Scan for the cell matching the given text and deliver its [x, y] coordinate at center. 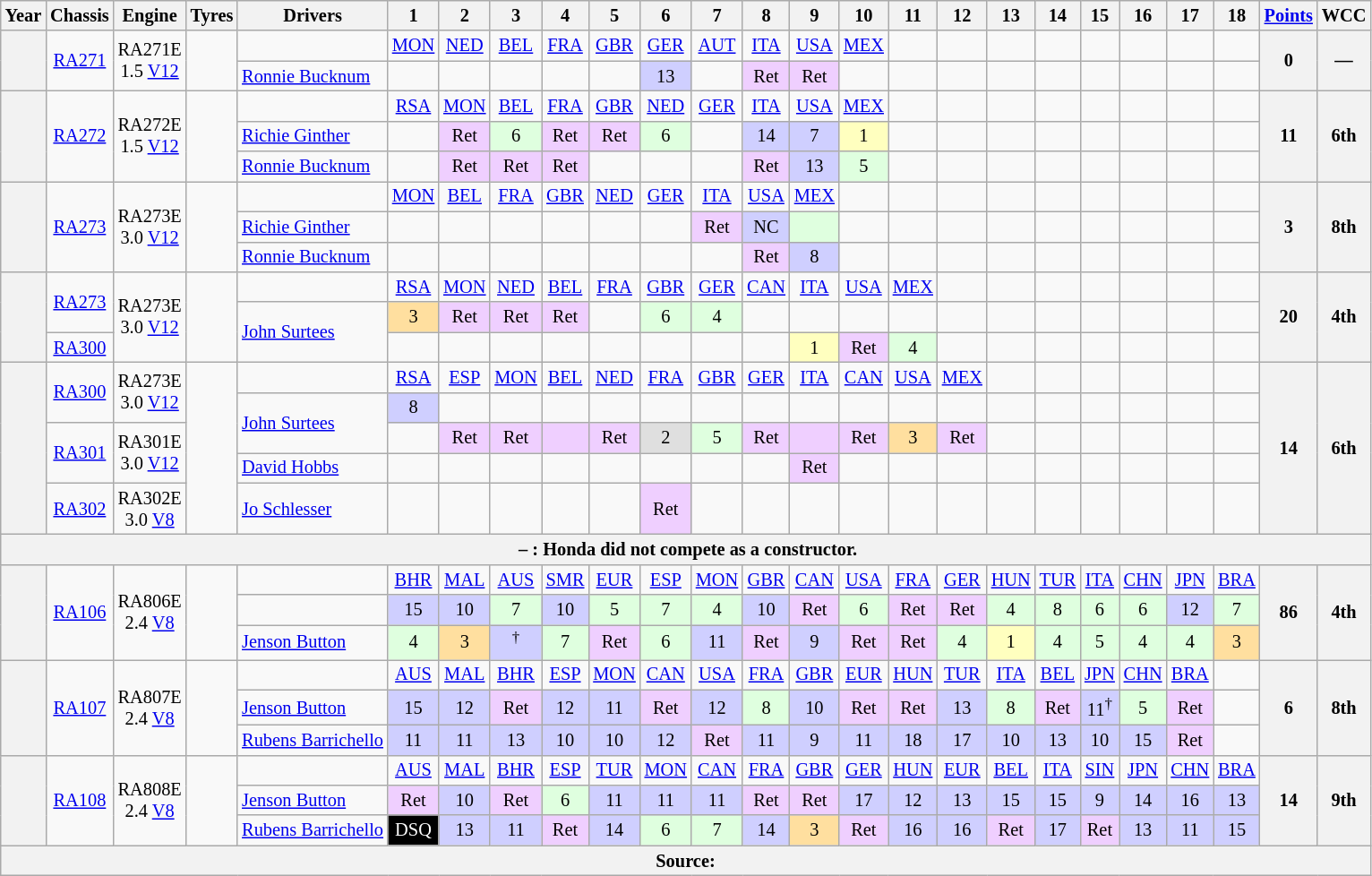
RA106 [79, 612]
David Hobbs [313, 468]
– : Honda did not compete as a constructor. [686, 549]
Jo Schlesser [313, 509]
RA272E1.5 V12 [150, 136]
DSQ [414, 830]
RA272 [79, 136]
9th [1344, 801]
RA271E1.5 V12 [150, 61]
RA301 [79, 453]
NC [767, 227]
RA807E2.4 V8 [150, 707]
RA271 [79, 61]
WCC [1344, 15]
Drivers [313, 15]
— [1344, 61]
SMR [566, 580]
RA108 [79, 801]
86 [1289, 612]
RA808E2.4 V8 [150, 801]
RA302E3.0 V8 [150, 509]
Engine [150, 15]
20 [1289, 317]
Points [1289, 15]
RA302 [79, 509]
Source: [686, 861]
0 [1289, 61]
RA301E3.0 V12 [150, 453]
† [516, 641]
RA107 [79, 707]
RA806E2.4 V8 [150, 612]
Chassis [79, 15]
AUT [716, 46]
Year [23, 15]
SIN [1100, 770]
Tyres [212, 15]
11† [1100, 708]
